Return the [x, y] coordinate for the center point of the cell that contains the specified text.  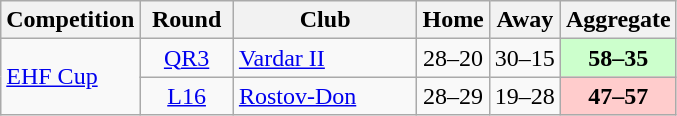
Away [524, 20]
Rostov-Don [325, 96]
Round [187, 20]
58–35 [618, 58]
30–15 [524, 58]
QR3 [187, 58]
28–29 [453, 96]
Vardar II [325, 58]
L16 [187, 96]
47–57 [618, 96]
Home [453, 20]
19–28 [524, 96]
Aggregate [618, 20]
Club [325, 20]
EHF Cup [70, 77]
Competition [70, 20]
28–20 [453, 58]
